Locate the cell with the specified text and output its [x, y] center coordinate. 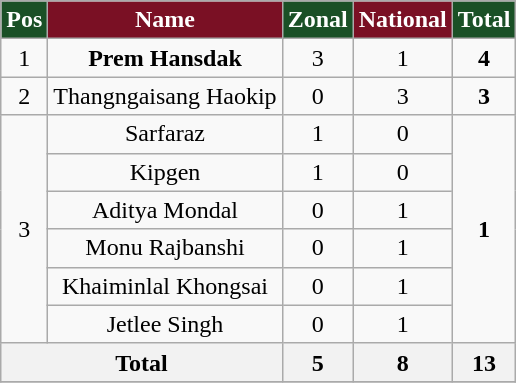
Kipgen [165, 172]
Name [165, 20]
Jetlee Singh [165, 324]
Aditya Mondal [165, 210]
13 [484, 362]
National [402, 20]
Pos [24, 20]
5 [318, 362]
2 [24, 96]
Sarfaraz [165, 134]
4 [484, 58]
Khaiminlal Khongsai [165, 286]
Zonal [318, 20]
Prem Hansdak [165, 58]
8 [402, 362]
Thangngaisang Haokip [165, 96]
Monu Rajbanshi [165, 248]
